From the cell containing the given text, extract its center point as (x, y) coordinate. 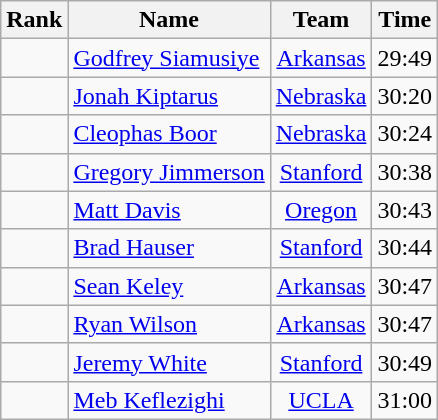
Matt Davis (169, 210)
29:49 (405, 58)
30:49 (405, 362)
UCLA (321, 400)
Team (321, 20)
Sean Keley (169, 286)
Godfrey Siamusiye (169, 58)
Jonah Kiptarus (169, 96)
Brad Hauser (169, 248)
Oregon (321, 210)
30:44 (405, 248)
30:43 (405, 210)
31:00 (405, 400)
Name (169, 20)
Jeremy White (169, 362)
Gregory Jimmerson (169, 172)
30:20 (405, 96)
Cleophas Boor (169, 134)
Time (405, 20)
30:38 (405, 172)
Ryan Wilson (169, 324)
Meb Keflezighi (169, 400)
Rank (34, 20)
30:24 (405, 134)
